Provide the (x, y) coordinate of the cell's center where the given text is located.  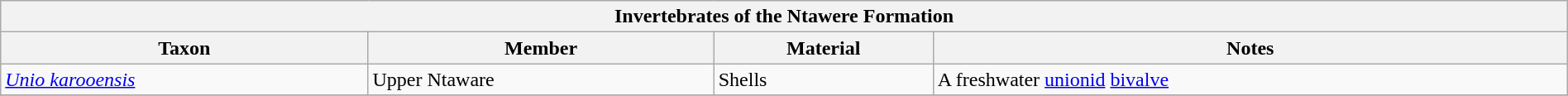
Shells (824, 79)
Member (541, 48)
Upper Ntaware (541, 79)
Notes (1250, 48)
Unio karooensis (184, 79)
A freshwater unionid bivalve (1250, 79)
Taxon (184, 48)
Material (824, 48)
Invertebrates of the Ntawere Formation (784, 17)
